Search for the cell housing the specified text and yield its [x, y] center coordinate. 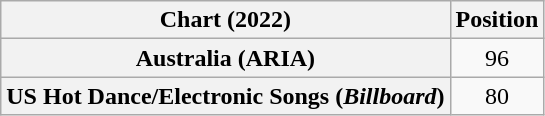
80 [497, 96]
US Hot Dance/Electronic Songs (Billboard) [226, 96]
Position [497, 20]
96 [497, 58]
Chart (2022) [226, 20]
Australia (ARIA) [226, 58]
